Extract the [x, y] coordinate from the center of the cell holding the provided text.  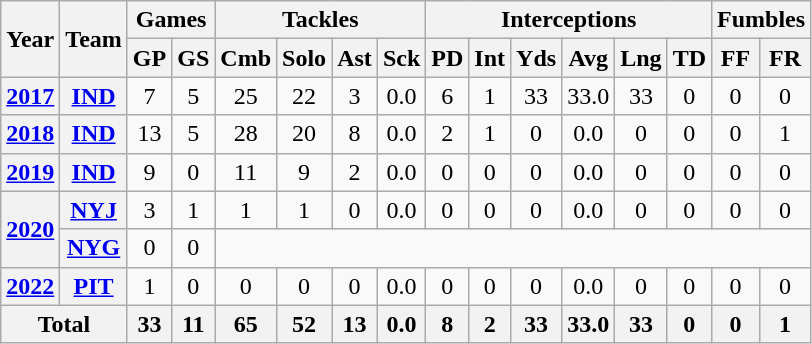
Int [490, 58]
22 [304, 96]
Year [30, 39]
Tackles [320, 20]
2017 [30, 96]
Lng [641, 58]
2022 [30, 286]
PD [448, 58]
FF [736, 58]
Fumbles [762, 20]
Team [94, 39]
Ast [355, 58]
2018 [30, 134]
52 [304, 324]
Games [170, 20]
2020 [30, 229]
6 [448, 96]
7 [149, 96]
NYG [94, 248]
Yds [536, 58]
65 [246, 324]
GP [149, 58]
Total [64, 324]
TD [689, 58]
28 [246, 134]
2019 [30, 172]
Sck [401, 58]
Solo [304, 58]
Cmb [246, 58]
PIT [94, 286]
Interceptions [569, 20]
20 [304, 134]
NYJ [94, 210]
FR [784, 58]
25 [246, 96]
Avg [588, 58]
GS [194, 58]
